Scan for the cell matching the given text and deliver its (X, Y) coordinate at center. 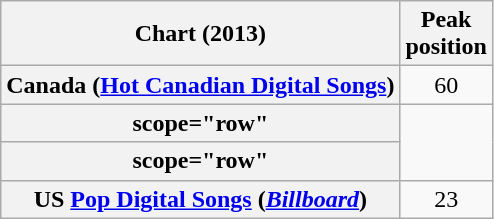
Canada (Hot Canadian Digital Songs) (200, 85)
60 (446, 85)
23 (446, 199)
Peakposition (446, 34)
Chart (2013) (200, 34)
US Pop Digital Songs (Billboard) (200, 199)
